Output the [x, y] coordinate of the center of the cell containing the given text.  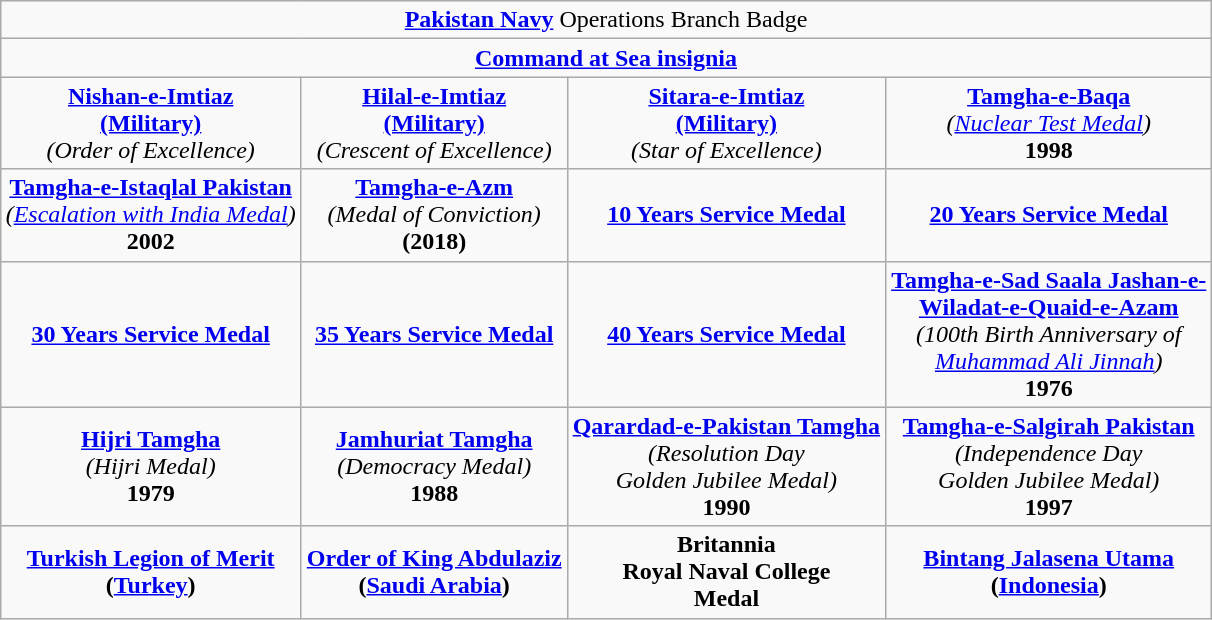
Tamgha-e-Istaqlal Pakistan(Escalation with India Medal)2002 [150, 215]
10 Years Service Medal [726, 215]
Turkish Legion of Merit(Turkey) [150, 572]
Tamgha-e-Sad Saala Jashan-e-Wiladat-e-Quaid-e-Azam(100th Birth Anniversary ofMuhammad Ali Jinnah)1976 [1049, 334]
Sitara-e-Imtiaz(Military)(Star of Excellence) [726, 123]
30 Years Service Medal [150, 334]
Hijri Tamgha(Hijri Medal)1979 [150, 466]
Pakistan Navy Operations Branch Badge [606, 20]
Command at Sea insignia [606, 58]
Qarardad-e-Pakistan Tamgha(Resolution DayGolden Jubilee Medal)1990 [726, 466]
BritanniaRoyal Naval CollegeMedal [726, 572]
20 Years Service Medal [1049, 215]
Tamgha-e-Azm(Medal of Conviction)(2018) [434, 215]
Hilal-e-Imtiaz(Military)(Crescent of Excellence) [434, 123]
35 Years Service Medal [434, 334]
Jamhuriat Tamgha(Democracy Medal)1988 [434, 466]
Order of King Abdulaziz(Saudi Arabia) [434, 572]
40 Years Service Medal [726, 334]
Nishan-e-Imtiaz(Military)(Order of Excellence) [150, 123]
Bintang Jalasena Utama(Indonesia) [1049, 572]
Tamgha-e-Baqa(Nuclear Test Medal)1998 [1049, 123]
Tamgha-e-Salgirah Pakistan(Independence DayGolden Jubilee Medal)1997 [1049, 466]
